Detect which cell encompasses the target text, then output its [X, Y] center coordinate. 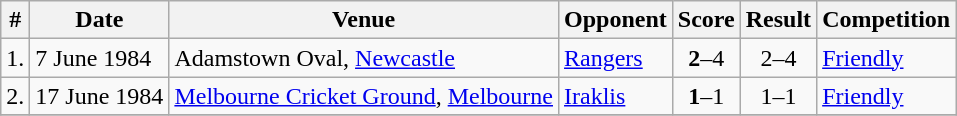
17 June 1984 [100, 96]
Date [100, 20]
# [16, 20]
Melbourne Cricket Ground, Melbourne [364, 96]
Iraklis [616, 96]
Result [778, 20]
1. [16, 58]
Venue [364, 20]
Adamstown Oval, Newcastle [364, 58]
Rangers [616, 58]
2. [16, 96]
7 June 1984 [100, 58]
Competition [886, 20]
Score [706, 20]
Opponent [616, 20]
